Determine the [X, Y] coordinate at the center of the cell enclosing the given text.  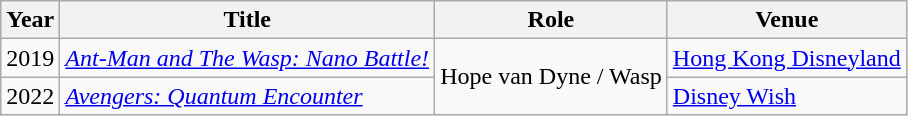
Hong Kong Disneyland [786, 58]
Disney Wish [786, 96]
Title [248, 20]
Avengers: Quantum Encounter [248, 96]
Ant-Man and The Wasp: Nano Battle! [248, 58]
Year [30, 20]
2019 [30, 58]
Role [552, 20]
Venue [786, 20]
2022 [30, 96]
Hope van Dyne / Wasp [552, 77]
